Return the (X, Y) coordinate for the center point of the cell that contains the specified text.  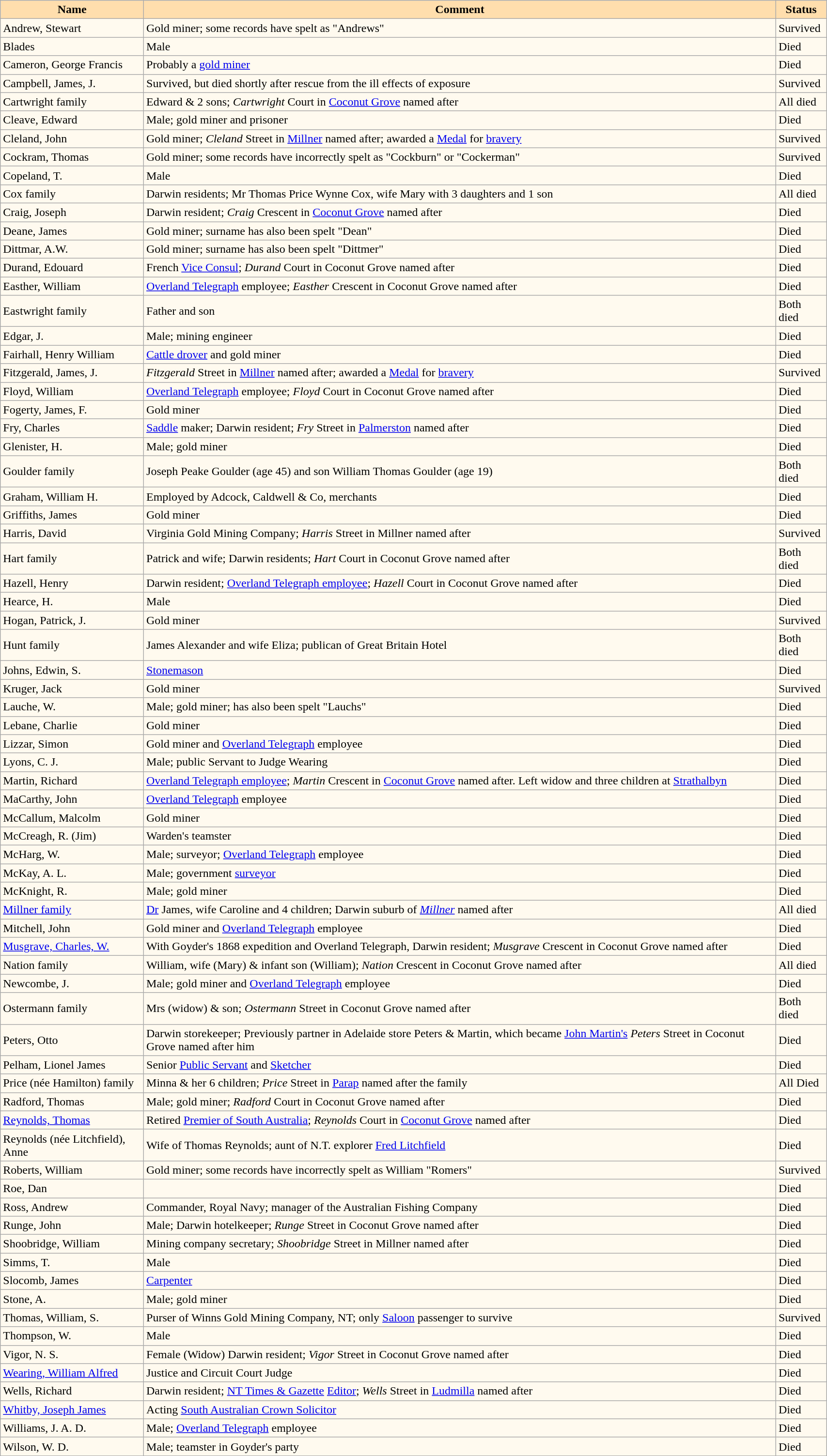
Name (72, 10)
Eastwright family (72, 311)
Fogerty, James, F. (72, 410)
Floyd, William (72, 391)
Cameron, George Francis (72, 65)
Whitby, Joseph James (72, 1410)
Nation family (72, 965)
Roberts, William (72, 1170)
Wife of Thomas Reynolds; aunt of N.T. explorer Fred Litchfield (460, 1145)
Wilson, W. D. (72, 1446)
Commander, Royal Navy; manager of the Australian Fishing Company (460, 1207)
Durand, Edouard (72, 268)
Thomas, William, S. (72, 1318)
Male; gold miner; has also been spelt "Lauchs" (460, 707)
Glenister, H. (72, 446)
All Died (801, 1083)
Andrew, Stewart (72, 28)
Reynolds (née Litchfield), Anne (72, 1145)
Hogan, Patrick, J. (72, 620)
Overland Telegraph employee; Easther Crescent in Coconut Grove named after (460, 286)
Deane, James (72, 231)
Gold miner; surname has also been spelt "Dittmer" (460, 249)
Lyons, C. J. (72, 762)
Patrick and wife; Darwin residents; Hart Court in Coconut Grove named after (460, 558)
Stone, A. (72, 1299)
Justice and Circuit Court Judge (460, 1373)
Edward & 2 sons; Cartwright Court in Coconut Grove named after (460, 102)
Overland Telegraph employee; Martin Crescent in Coconut Grove named after. Left widow and three children at Strathalbyn (460, 781)
Employed by Adcock, Caldwell & Co, merchants (460, 496)
Blades (72, 46)
Mrs (widow) & son; Ostermann Street in Coconut Grove named after (460, 1008)
Fitzgerald Street in Millner named after; awarded a Medal for bravery (460, 373)
Male; Darwin hotelkeeper; Runge Street in Coconut Grove named after (460, 1226)
Male; gold miner; Radford Court in Coconut Grove named after (460, 1102)
Carpenter (460, 1281)
Darwin resident; NT Times & Gazette Editor; Wells Street in Ludmilla named after (460, 1391)
Craig, Joseph (72, 212)
Gold miner; Cleland Street in Millner named after; awarded a Medal for bravery (460, 138)
Male; teamster in Goyder's party (460, 1446)
Newcombe, J. (72, 983)
Virginia Gold Mining Company; Harris Street in Millner named after (460, 533)
Goulder family (72, 472)
Warden's teamster (460, 836)
Griffiths, James (72, 515)
Darwin resident; Craig Crescent in Coconut Grove named after (460, 212)
Male; government surveyor (460, 873)
Thompson, W. (72, 1336)
Gold miner; some records have spelt as "Andrews" (460, 28)
Martin, Richard (72, 781)
Ostermann family (72, 1008)
Dittmar, A.W. (72, 249)
Darwin resident; Overland Telegraph employee; Hazell Court in Coconut Grove named after (460, 583)
Male; gold miner and prisoner (460, 120)
Darwin residents; Mr Thomas Price Wynne Cox, wife Mary with 3 daughters and 1 son (460, 194)
McCreagh, R. (Jim) (72, 836)
Copeland, T. (72, 175)
Joseph Peake Goulder (age 45) and son William Thomas Goulder (age 19) (460, 472)
Harris, David (72, 533)
Gold miner; some records have incorrectly spelt as "Cockburn" or "Cockerman" (460, 157)
Male; Overland Telegraph employee (460, 1428)
French Vice Consul; Durand Court in Coconut Grove named after (460, 268)
Stonemason (460, 670)
Cleave, Edward (72, 120)
Vigor, N. S. (72, 1354)
Minna & her 6 children; Price Street in Parap named after the family (460, 1083)
Mining company secretary; Shoobridge Street in Millner named after (460, 1244)
Reynolds, Thomas (72, 1120)
Darwin storekeeper; Previously partner in Adelaide store Peters & Martin, which became John Martin's Peters Street in Coconut Grove named after him (460, 1040)
Cleland, John (72, 138)
Cartwright family (72, 102)
Hazell, Henry (72, 583)
Mitchell, John (72, 928)
Slocomb, James (72, 1281)
McKnight, R. (72, 891)
Retired Premier of South Australia; Reynolds Court in Coconut Grove named after (460, 1120)
Saddle maker; Darwin resident; Fry Street in Palmerston named after (460, 428)
Millner family (72, 910)
Easther, William (72, 286)
McCallum, Malcolm (72, 817)
Musgrave, Charles, W. (72, 947)
Edgar, J. (72, 336)
Pelham, Lionel James (72, 1065)
Lauche, W. (72, 707)
Father and son (460, 311)
Hearce, H. (72, 602)
Wearing, William Alfred (72, 1373)
Radford, Thomas (72, 1102)
Lizzar, Simon (72, 744)
Peters, Otto (72, 1040)
Status (801, 10)
Comment (460, 10)
Cox family (72, 194)
Probably a gold miner (460, 65)
Fry, Charles (72, 428)
McKay, A. L. (72, 873)
Overland Telegraph employee (460, 799)
Campbell, James, J. (72, 83)
Survived, but died shortly after rescue from the ill effects of exposure (460, 83)
Male; gold miner and Overland Telegraph employee (460, 983)
Roe, Dan (72, 1188)
Williams, J. A. D. (72, 1428)
William, wife (Mary) & infant son (William); Nation Crescent in Coconut Grove named after (460, 965)
Gold miner; surname has also been spelt "Dean" (460, 231)
Runge, John (72, 1226)
Hart family (72, 558)
Kruger, Jack (72, 689)
Male; mining engineer (460, 336)
Female (Widow) Darwin resident; Vigor Street in Coconut Grove named after (460, 1354)
Male; public Servant to Judge Wearing (460, 762)
Dr James, wife Caroline and 4 children; Darwin suburb of Millner named after (460, 910)
Ross, Andrew (72, 1207)
Cockram, Thomas (72, 157)
Fitzgerald, James, J. (72, 373)
Fairhall, Henry William (72, 354)
Price (née Hamilton) family (72, 1083)
Hunt family (72, 645)
Shoobridge, William (72, 1244)
James Alexander and wife Eliza; publican of Great Britain Hotel (460, 645)
McHarg, W. (72, 854)
Wells, Richard (72, 1391)
Male; surveyor; Overland Telegraph employee (460, 854)
Johns, Edwin, S. (72, 670)
Graham, William H. (72, 496)
Overland Telegraph employee; Floyd Court in Coconut Grove named after (460, 391)
Cattle drover and gold miner (460, 354)
With Goyder's 1868 expedition and Overland Telegraph, Darwin resident; Musgrave Crescent in Coconut Grove named after (460, 947)
Acting South Australian Crown Solicitor (460, 1410)
Lebane, Charlie (72, 725)
Simms, T. (72, 1262)
Senior Public Servant and Sketcher (460, 1065)
Purser of Winns Gold Mining Company, NT; only Saloon passenger to survive (460, 1318)
MaCarthy, John (72, 799)
Gold miner; some records have incorrectly spelt as William "Romers" (460, 1170)
